Return (x, y) of the center of cell containing provided text 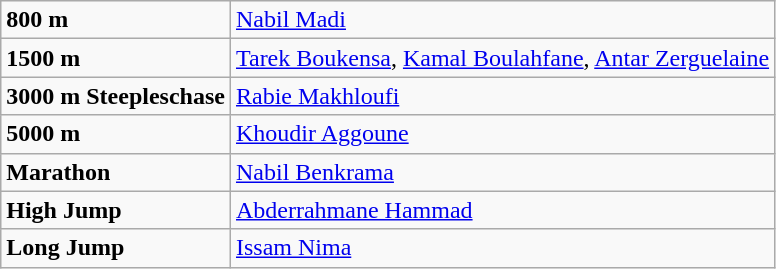
Issam Nima (502, 248)
Abderrahmane Hammad (502, 210)
Rabie Makhloufi (502, 96)
3000 m Steepleschase (116, 96)
Long Jump (116, 248)
Khoudir Aggoune (502, 134)
1500 m (116, 58)
5000 m (116, 134)
Marathon (116, 172)
High Jump (116, 210)
Tarek Boukensa, Kamal Boulahfane, Antar Zerguelaine (502, 58)
Nabil Benkrama (502, 172)
Nabil Madi (502, 20)
800 m (116, 20)
